From the cell containing the given text, extract its center point as (X, Y) coordinate. 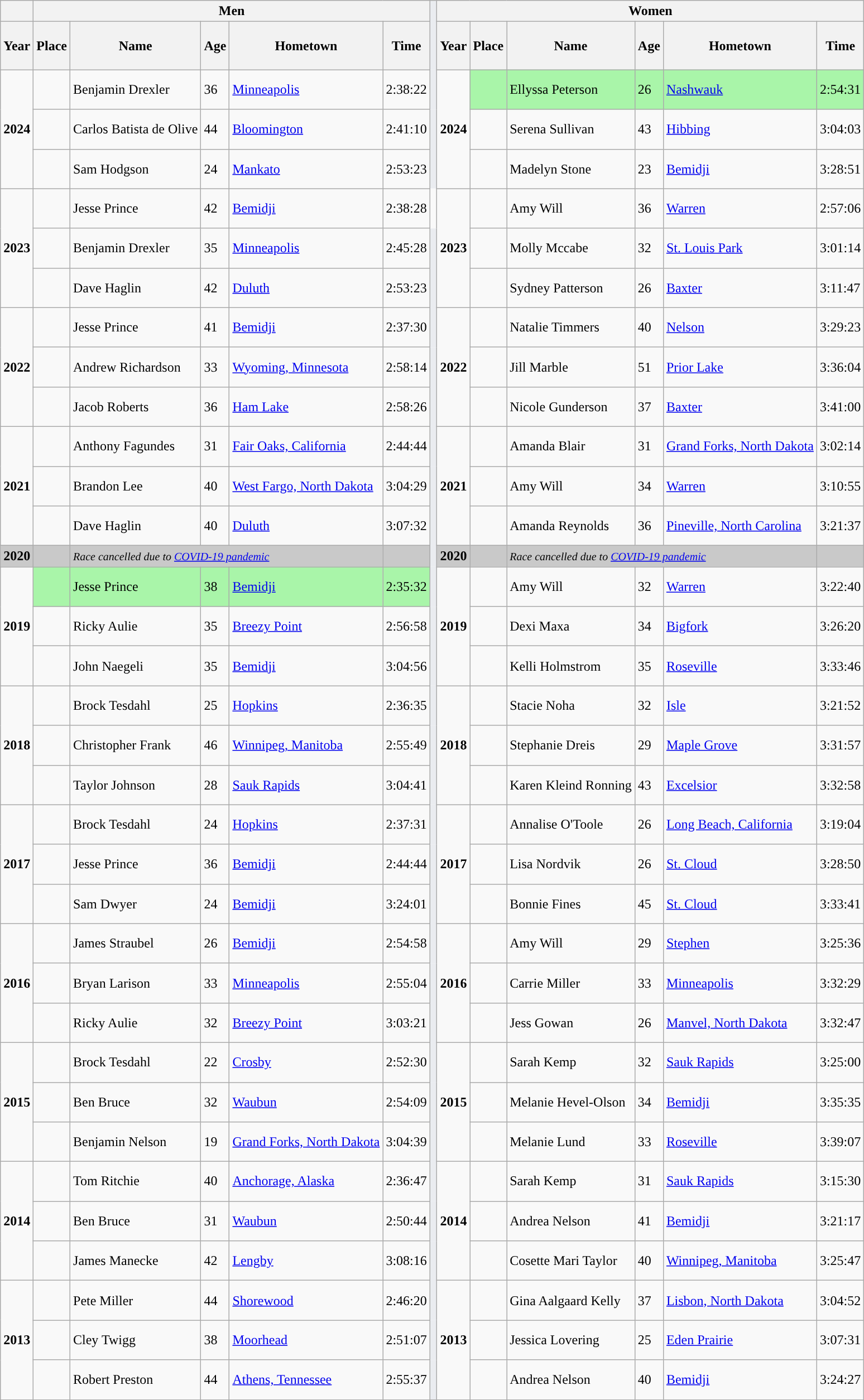
Amanda Reynolds (571, 526)
46 (215, 745)
Jacob Roberts (136, 406)
Bigfork (740, 626)
3:32:47 (840, 1022)
3:35:35 (840, 1103)
Lisa Nordvik (571, 864)
3:04:52 (840, 1300)
Pineville, North Carolina (740, 526)
Melanie Lund (571, 1142)
3:31:57 (840, 745)
3:19:04 (840, 825)
2:52:30 (406, 1062)
3:01:14 (840, 248)
Eden Prairie (740, 1340)
3:28:51 (840, 169)
Fair Oaks, California (306, 446)
23 (649, 169)
2:55:04 (406, 983)
51 (649, 367)
Annalise O'Toole (571, 825)
3:07:32 (406, 526)
Cosette Mari Taylor (571, 1261)
Bryan Larison (136, 983)
3:25:00 (840, 1062)
Taylor Johnson (136, 785)
St. Louis Park (740, 248)
22 (215, 1062)
2:54:31 (840, 89)
3:07:31 (840, 1340)
3:28:50 (840, 864)
Jess Gowan (571, 1022)
3:04:56 (406, 666)
2:35:32 (406, 587)
Stephanie Dreis (571, 745)
Andrew Richardson (136, 367)
2:54:58 (406, 943)
Sam Dwyer (136, 904)
Carrie Miller (571, 983)
Brandon Lee (136, 487)
3:11:47 (840, 288)
2:54:09 (406, 1103)
Anchorage, Alaska (306, 1182)
3:29:23 (840, 327)
Serena Sullivan (571, 129)
3:25:36 (840, 943)
Crosby (306, 1062)
2:38:22 (406, 89)
Stacie Noha (571, 705)
Benjamin Nelson (136, 1142)
Sydney Patterson (571, 288)
James Straubel (136, 943)
Bonnie Fines (571, 904)
Nicole Gunderson (571, 406)
2:41:10 (406, 129)
Excelsior (740, 785)
Lengby (306, 1261)
Athens, Tennessee (306, 1379)
3:26:20 (840, 626)
Jessica Lovering (571, 1340)
Robert Preston (136, 1379)
Long Beach, California (740, 825)
Karen Kleind Ronning (571, 785)
Melanie Hevel-Olson (571, 1103)
West Fargo, North Dakota (306, 487)
Maple Grove (740, 745)
James Manecke (136, 1261)
Ham Lake (306, 406)
Natalie Timmers (571, 327)
3:04:03 (840, 129)
2:37:31 (406, 825)
Dexi Maxa (571, 626)
Carlos Batista de Olive (136, 129)
3:08:16 (406, 1261)
Nelson (740, 327)
Isle (740, 705)
3:25:47 (840, 1261)
Stephen (740, 943)
Tom Ritchie (136, 1182)
Amanda Blair (571, 446)
3:24:27 (840, 1379)
Sam Hodgson (136, 169)
2:50:44 (406, 1221)
2:38:28 (406, 209)
2:58:14 (406, 367)
Wyoming, Minnesota (306, 367)
Pete Miller (136, 1300)
Madelyn Stone (571, 169)
3:24:01 (406, 904)
Cley Twigg (136, 1340)
2:57:06 (840, 209)
Gina Aalgaard Kelly (571, 1300)
3:04:29 (406, 487)
2:45:28 (406, 248)
28 (215, 785)
2:36:47 (406, 1182)
45 (649, 904)
3:10:55 (840, 487)
3:02:14 (840, 446)
2:37:30 (406, 327)
Anthony Fagundes (136, 446)
Kelli Holmstrom (571, 666)
3:41:00 (840, 406)
3:39:07 (840, 1142)
2:51:07 (406, 1340)
3:04:39 (406, 1142)
3:22:40 (840, 587)
2:46:20 (406, 1300)
3:32:29 (840, 983)
2:55:49 (406, 745)
Manvel, North Dakota (740, 1022)
Men (232, 11)
3:15:30 (840, 1182)
3:32:58 (840, 785)
19 (215, 1142)
3:36:04 (840, 367)
3:21:52 (840, 705)
Ellyssa Peterson (571, 89)
3:33:41 (840, 904)
Mankato (306, 169)
Jill Marble (571, 367)
Nashwauk (740, 89)
3:04:41 (406, 785)
Molly Mccabe (571, 248)
2:55:37 (406, 1379)
3:21:17 (840, 1221)
Christopher Frank (136, 745)
Moorhead (306, 1340)
Bloomington (306, 129)
3:21:37 (840, 526)
Shorewood (306, 1300)
2:58:26 (406, 406)
Lisbon, North Dakota (740, 1300)
3:03:21 (406, 1022)
2:56:58 (406, 626)
Women (651, 11)
John Naegeli (136, 666)
Hibbing (740, 129)
2:36:35 (406, 705)
3:33:46 (840, 666)
Prior Lake (740, 367)
